Return the (x, y) coordinate for the center point of the cell that contains the specified text.  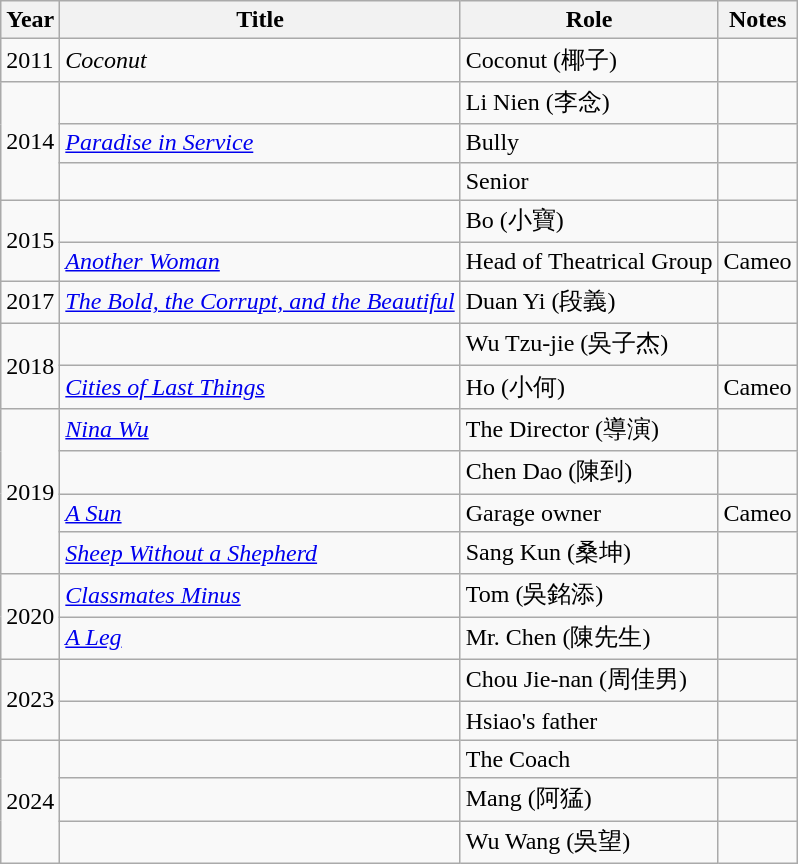
Wu Tzu-jie (吳子杰) (589, 344)
Cities of Last Things (260, 388)
Sang Kun (桑坤) (589, 554)
Senior (589, 181)
2011 (30, 60)
The Director (導演) (589, 430)
A Sun (260, 513)
2019 (30, 491)
Coconut (椰子) (589, 60)
Duan Yi (段義) (589, 302)
Garage owner (589, 513)
Sheep Without a Shepherd (260, 554)
Chen Dao (陳到) (589, 472)
Classmates Minus (260, 596)
2020 (30, 616)
Nina Wu (260, 430)
Li Nien (李念) (589, 102)
Head of Theatrical Group (589, 262)
Coconut (260, 60)
2015 (30, 240)
A Leg (260, 638)
Wu Wang (吳望) (589, 842)
2014 (30, 140)
The Bold, the Corrupt, and the Beautiful (260, 302)
2018 (30, 366)
Hsiao's father (589, 721)
Notes (758, 20)
Paradise in Service (260, 143)
Year (30, 20)
Title (260, 20)
Role (589, 20)
2024 (30, 802)
The Coach (589, 759)
Tom (吳銘添) (589, 596)
Mr. Chen (陳先生) (589, 638)
Bully (589, 143)
Chou Jie-nan (周佳男) (589, 680)
2023 (30, 700)
Another Woman (260, 262)
2017 (30, 302)
Mang (阿猛) (589, 800)
Bo (小寶) (589, 222)
Ho (小何) (589, 388)
